Detect which cell encompasses the target text, then output its (X, Y) center coordinate. 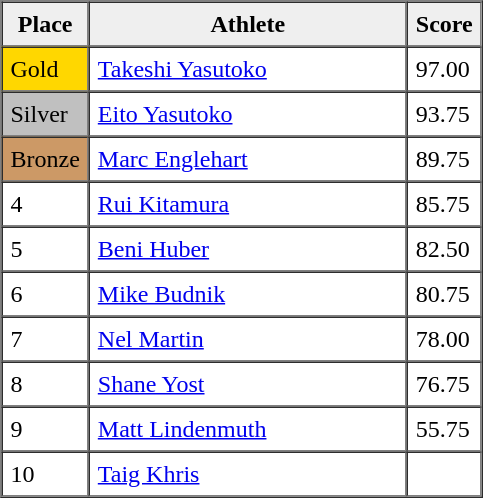
Athlete (248, 24)
89.75 (444, 158)
93.75 (444, 114)
Score (444, 24)
5 (46, 248)
4 (46, 204)
Gold (46, 68)
8 (46, 384)
82.50 (444, 248)
Shane Yost (248, 384)
Mike Budnik (248, 294)
Matt Lindenmuth (248, 428)
55.75 (444, 428)
10 (46, 474)
78.00 (444, 338)
Beni Huber (248, 248)
97.00 (444, 68)
Silver (46, 114)
6 (46, 294)
76.75 (444, 384)
Place (46, 24)
Rui Kitamura (248, 204)
80.75 (444, 294)
7 (46, 338)
Bronze (46, 158)
Marc Englehart (248, 158)
Nel Martin (248, 338)
Takeshi Yasutoko (248, 68)
Taig Khris (248, 474)
9 (46, 428)
85.75 (444, 204)
Eito Yasutoko (248, 114)
